Return the [X, Y] coordinate for the center point of the cell that contains the specified text.  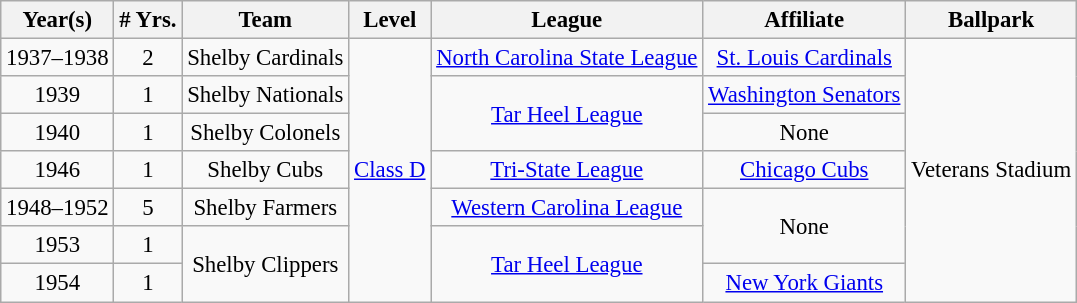
Chicago Cubs [804, 170]
Washington Senators [804, 95]
1946 [58, 170]
Affiliate [804, 20]
1939 [58, 95]
Shelby Clippers [266, 264]
Western Carolina League [567, 208]
New York Giants [804, 283]
1937–1938 [58, 58]
1954 [58, 283]
1940 [58, 133]
Shelby Cubs [266, 170]
Shelby Nationals [266, 95]
Shelby Colonels [266, 133]
1953 [58, 245]
Team [266, 20]
Veterans Stadium [992, 170]
Year(s) [58, 20]
5 [148, 208]
North Carolina State League [567, 58]
Ballpark [992, 20]
Class D [390, 170]
1948–1952 [58, 208]
League [567, 20]
Tri-State League [567, 170]
Shelby Cardinals [266, 58]
Level [390, 20]
# Yrs. [148, 20]
Shelby Farmers [266, 208]
St. Louis Cardinals [804, 58]
2 [148, 58]
